Determine the [X, Y] coordinate at the center of the cell enclosing the given text.  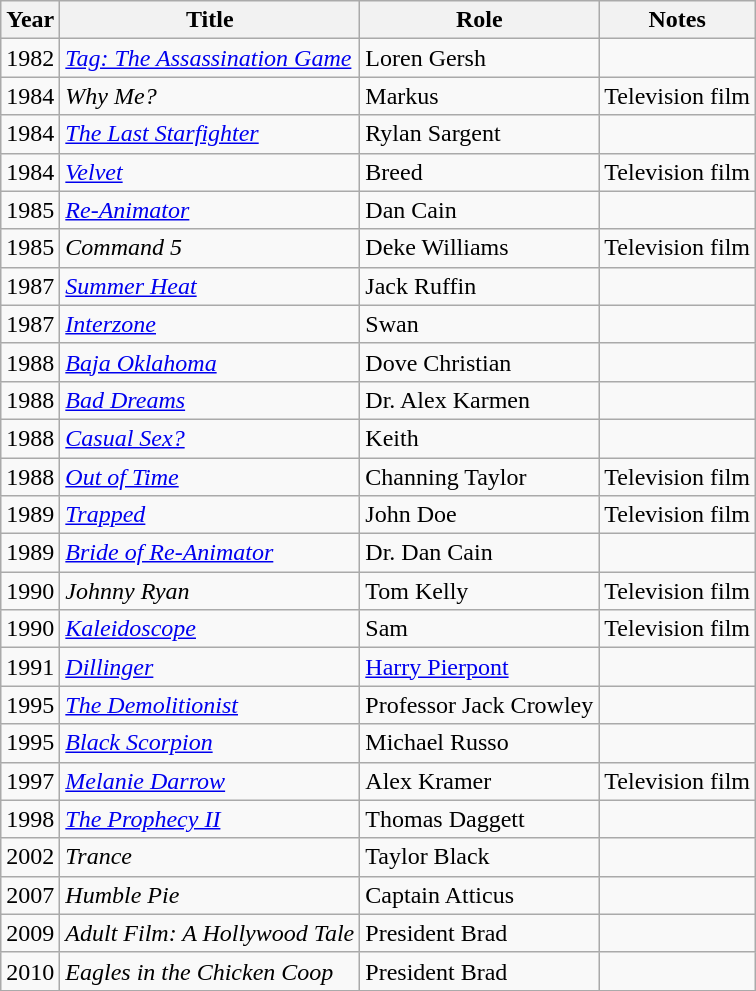
Channing Taylor [480, 477]
Casual Sex? [210, 438]
Black Scorpion [210, 743]
2002 [30, 857]
Baja Oklahoma [210, 362]
1998 [30, 819]
Markus [480, 96]
Humble Pie [210, 895]
Kaleidoscope [210, 629]
Taylor Black [480, 857]
1982 [30, 58]
Captain Atticus [480, 895]
Dove Christian [480, 362]
Re-Animator [210, 210]
2009 [30, 933]
Tag: The Assassination Game [210, 58]
Melanie Darrow [210, 781]
Title [210, 20]
Professor Jack Crowley [480, 705]
Bride of Re-Animator [210, 553]
1991 [30, 667]
Keith [480, 438]
Trance [210, 857]
Summer Heat [210, 286]
Loren Gersh [480, 58]
2007 [30, 895]
Year [30, 20]
Dr. Alex Karmen [480, 400]
Command 5 [210, 248]
1997 [30, 781]
Why Me? [210, 96]
Adult Film: A Hollywood Tale [210, 933]
Michael Russo [480, 743]
The Last Starfighter [210, 134]
Interzone [210, 324]
The Demolitionist [210, 705]
Jack Ruffin [480, 286]
Rylan Sargent [480, 134]
Sam [480, 629]
Bad Dreams [210, 400]
Breed [480, 172]
Notes [678, 20]
Trapped [210, 515]
John Doe [480, 515]
Johnny Ryan [210, 591]
The Prophecy II [210, 819]
Eagles in the Chicken Coop [210, 971]
Dan Cain [480, 210]
2010 [30, 971]
Velvet [210, 172]
Alex Kramer [480, 781]
Out of Time [210, 477]
Deke Williams [480, 248]
Swan [480, 324]
Role [480, 20]
Tom Kelly [480, 591]
Harry Pierpont [480, 667]
Dr. Dan Cain [480, 553]
Thomas Daggett [480, 819]
Dillinger [210, 667]
